Return the [X, Y] coordinate for the center point of the cell that contains the specified text.  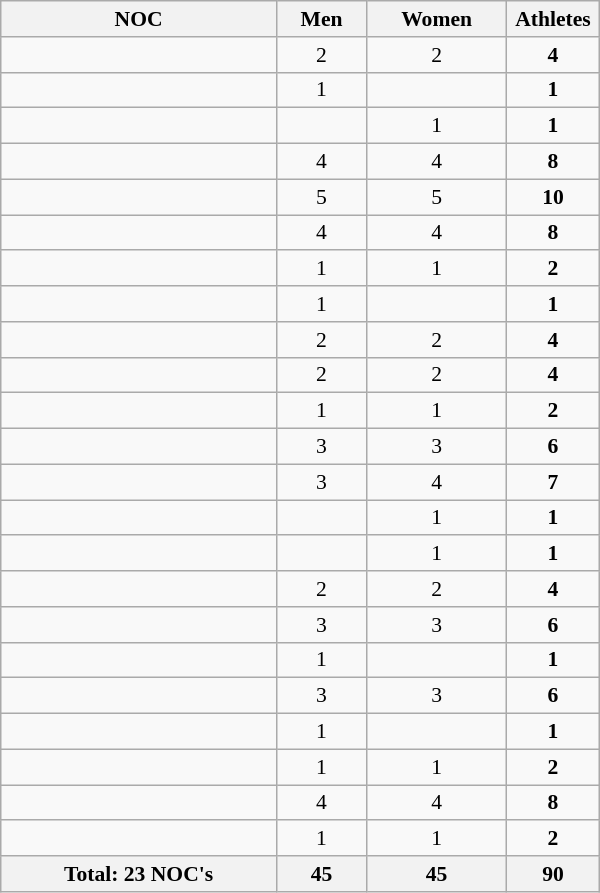
Women [437, 19]
Men [321, 19]
Athletes [554, 19]
10 [554, 197]
NOC [139, 19]
7 [554, 482]
90 [554, 874]
Total: 23 NOC's [139, 874]
